From the cell containing the given text, extract its center point as (X, Y) coordinate. 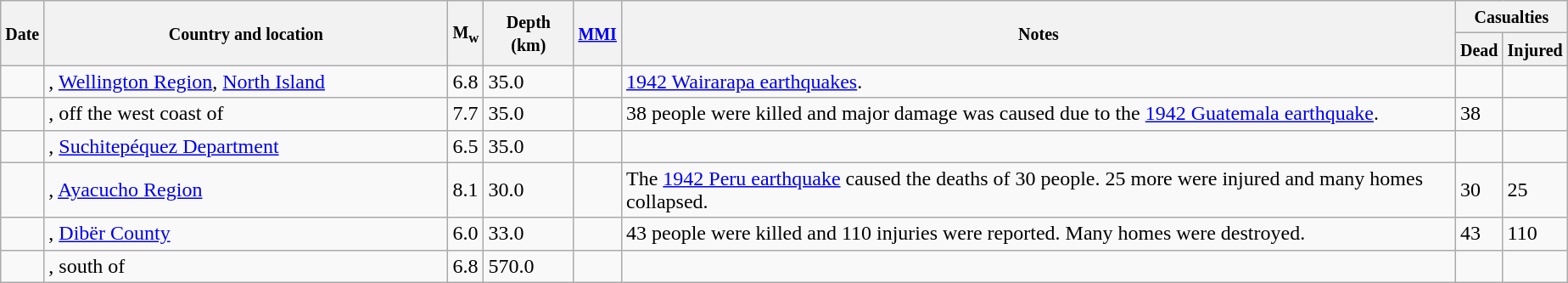
Depth (km) (529, 33)
25 (1535, 190)
Country and location (246, 33)
Casualties (1511, 17)
Injured (1535, 49)
1942 Wairarapa earthquakes. (1039, 82)
Dead (1479, 49)
110 (1535, 234)
43 (1479, 234)
38 people were killed and major damage was caused due to the 1942 Guatemala earthquake. (1039, 114)
Notes (1039, 33)
, Ayacucho Region (246, 190)
8.1 (466, 190)
Date (22, 33)
33.0 (529, 234)
7.7 (466, 114)
6.5 (466, 146)
, Suchitepéquez Department (246, 146)
, Dibër County (246, 234)
, Wellington Region, North Island (246, 82)
, south of (246, 266)
6.0 (466, 234)
The 1942 Peru earthquake caused the deaths of 30 people. 25 more were injured and many homes collapsed. (1039, 190)
, off the west coast of (246, 114)
Mw (466, 33)
30 (1479, 190)
43 people were killed and 110 injuries were reported. Many homes were destroyed. (1039, 234)
30.0 (529, 190)
38 (1479, 114)
570.0 (529, 266)
MMI (597, 33)
